Search for the cell housing the specified text and yield its (X, Y) center coordinate. 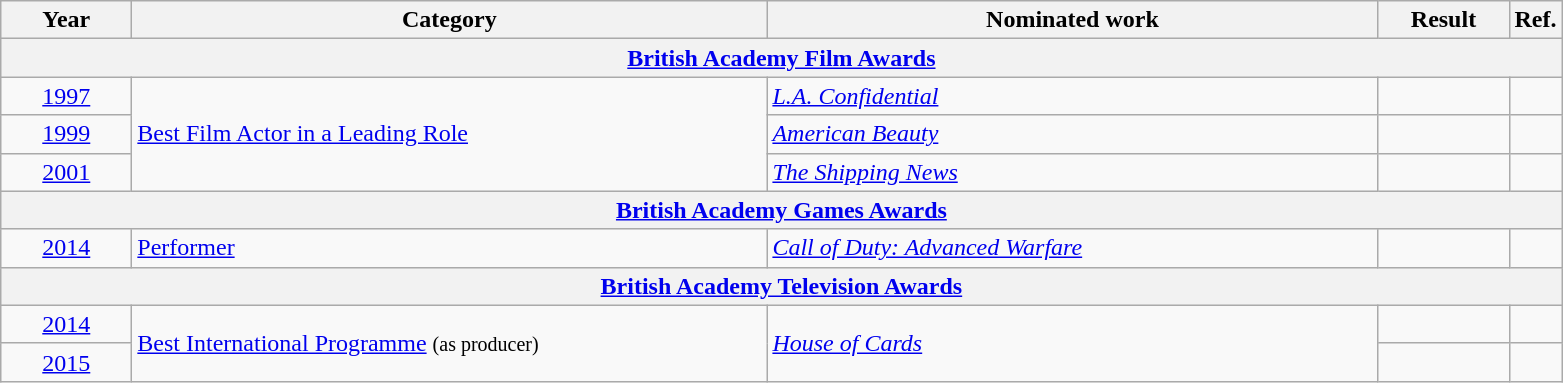
British Academy Games Awards (782, 210)
Ref. (1536, 20)
2001 (66, 172)
L.A. Confidential (1072, 96)
House of Cards (1072, 343)
Call of Duty: Advanced Warfare (1072, 248)
1997 (66, 96)
American Beauty (1072, 134)
British Academy Film Awards (782, 58)
Category (450, 20)
2015 (66, 362)
The Shipping News (1072, 172)
Year (66, 20)
Performer (450, 248)
Nominated work (1072, 20)
Best International Programme (as producer) (450, 343)
Best Film Actor in a Leading Role (450, 134)
Result (1444, 20)
British Academy Television Awards (782, 286)
1999 (66, 134)
